Return the [X, Y] coordinate for the center point of the cell that contains the specified text.  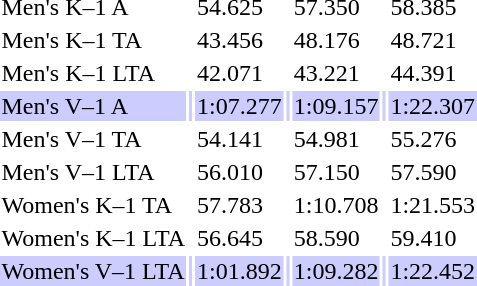
57.150 [336, 172]
44.391 [433, 73]
Women's K–1 LTA [94, 238]
57.590 [433, 172]
1:10.708 [336, 205]
1:09.282 [336, 271]
Men's K–1 LTA [94, 73]
1:09.157 [336, 106]
Men's V–1 A [94, 106]
1:22.452 [433, 271]
Women's V–1 LTA [94, 271]
55.276 [433, 139]
57.783 [240, 205]
43.456 [240, 40]
Men's V–1 TA [94, 139]
54.141 [240, 139]
48.721 [433, 40]
48.176 [336, 40]
Men's K–1 TA [94, 40]
1:21.553 [433, 205]
56.010 [240, 172]
1:07.277 [240, 106]
54.981 [336, 139]
Women's K–1 TA [94, 205]
1:22.307 [433, 106]
1:01.892 [240, 271]
58.590 [336, 238]
Men's V–1 LTA [94, 172]
56.645 [240, 238]
43.221 [336, 73]
42.071 [240, 73]
59.410 [433, 238]
